Search for the cell housing the specified text and yield its [X, Y] center coordinate. 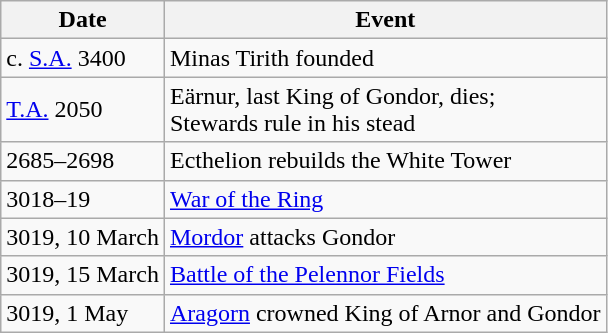
Minas Tirith founded [385, 58]
T.A. 2050 [83, 110]
Mordor attacks Gondor [385, 237]
Ecthelion rebuilds the White Tower [385, 161]
Battle of the Pelennor Fields [385, 275]
War of the Ring [385, 199]
c. S.A. 3400 [83, 58]
3019, 1 May [83, 313]
Event [385, 20]
3019, 10 March [83, 237]
3019, 15 March [83, 275]
3018–19 [83, 199]
2685–2698 [83, 161]
Date [83, 20]
Eärnur, last King of Gondor, dies;Stewards rule in his stead [385, 110]
Aragorn crowned King of Arnor and Gondor [385, 313]
